Scan for the cell matching the given text and deliver its (X, Y) coordinate at center. 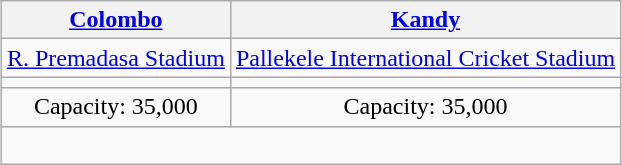
Colombo (116, 20)
Pallekele International Cricket Stadium (425, 58)
Kandy (425, 20)
R. Premadasa Stadium (116, 58)
